Search for the cell housing the specified text and yield its [x, y] center coordinate. 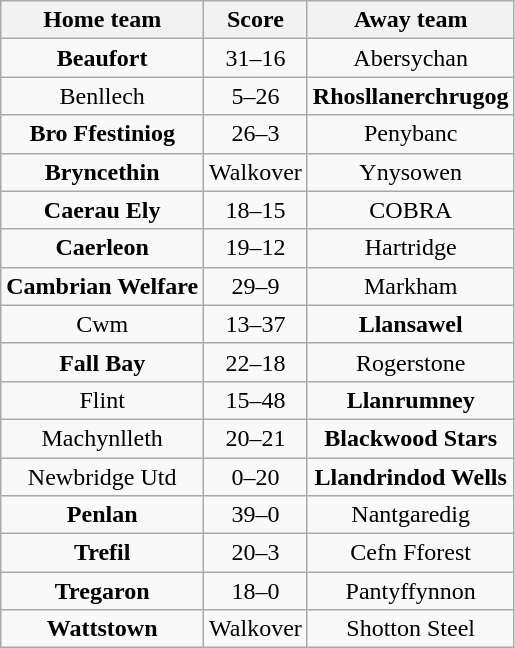
Flint [102, 400]
Home team [102, 20]
Llansawel [410, 324]
Fall Bay [102, 362]
26–3 [256, 134]
Markham [410, 286]
Bryncethin [102, 172]
15–48 [256, 400]
Cambrian Welfare [102, 286]
Beaufort [102, 58]
22–18 [256, 362]
Score [256, 20]
Penlan [102, 515]
20–3 [256, 553]
Rhosllanerchrugog [410, 96]
Bro Ffestiniog [102, 134]
Tregaron [102, 591]
Trefil [102, 553]
Hartridge [410, 248]
Caerleon [102, 248]
Pantyffynnon [410, 591]
Machynlleth [102, 438]
13–37 [256, 324]
5–26 [256, 96]
Rogerstone [410, 362]
Blackwood Stars [410, 438]
Cefn Fforest [410, 553]
Llanrumney [410, 400]
Newbridge Utd [102, 477]
Shotton Steel [410, 629]
18–15 [256, 210]
Ynysowen [410, 172]
19–12 [256, 248]
31–16 [256, 58]
0–20 [256, 477]
Benllech [102, 96]
20–21 [256, 438]
Llandrindod Wells [410, 477]
Abersychan [410, 58]
39–0 [256, 515]
18–0 [256, 591]
Away team [410, 20]
Penybanc [410, 134]
Nantgaredig [410, 515]
Caerau Ely [102, 210]
Cwm [102, 324]
29–9 [256, 286]
Wattstown [102, 629]
COBRA [410, 210]
